For the text-containing cell, return its midpoint in (X, Y) coordinate format. 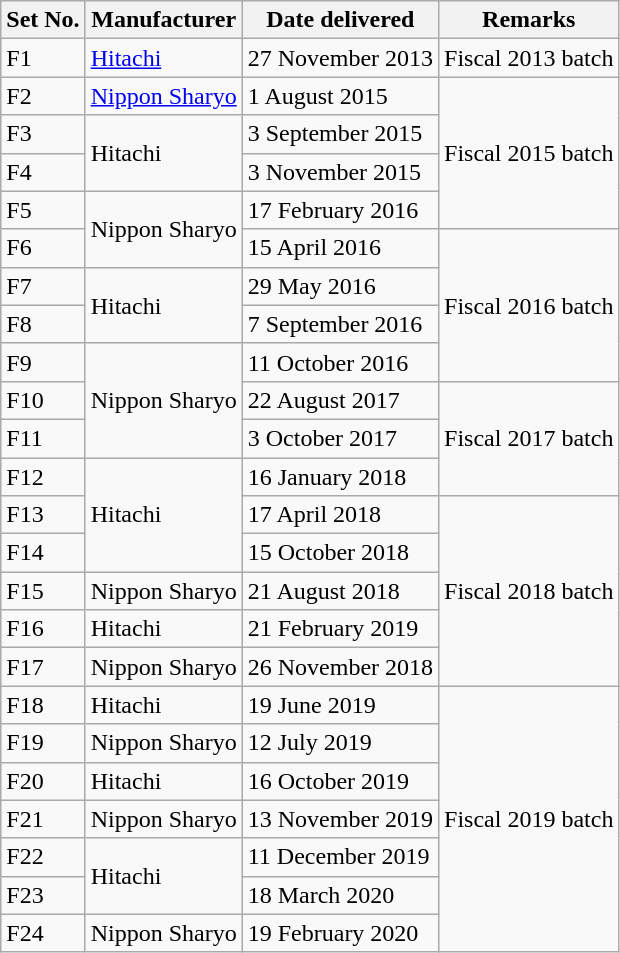
13 November 2019 (340, 819)
F12 (43, 477)
F24 (43, 933)
F2 (43, 96)
F15 (43, 591)
Fiscal 2017 batch (529, 438)
Manufacturer (164, 20)
F22 (43, 857)
Set No. (43, 20)
27 November 2013 (340, 58)
21 February 2019 (340, 629)
F13 (43, 515)
21 August 2018 (340, 591)
19 February 2020 (340, 933)
15 October 2018 (340, 553)
F20 (43, 781)
3 September 2015 (340, 134)
Fiscal 2015 batch (529, 153)
F1 (43, 58)
F6 (43, 248)
F7 (43, 286)
17 April 2018 (340, 515)
F21 (43, 819)
Fiscal 2016 batch (529, 305)
F5 (43, 210)
3 November 2015 (340, 172)
F17 (43, 667)
F23 (43, 895)
Date delivered (340, 20)
1 August 2015 (340, 96)
3 October 2017 (340, 438)
16 January 2018 (340, 477)
11 December 2019 (340, 857)
19 June 2019 (340, 705)
16 October 2019 (340, 781)
F16 (43, 629)
F4 (43, 172)
F9 (43, 362)
18 March 2020 (340, 895)
15 April 2016 (340, 248)
F18 (43, 705)
Fiscal 2019 batch (529, 819)
7 September 2016 (340, 324)
F11 (43, 438)
F14 (43, 553)
11 October 2016 (340, 362)
F10 (43, 400)
12 July 2019 (340, 743)
29 May 2016 (340, 286)
Fiscal 2018 batch (529, 591)
F19 (43, 743)
Remarks (529, 20)
F3 (43, 134)
26 November 2018 (340, 667)
22 August 2017 (340, 400)
17 February 2016 (340, 210)
Fiscal 2013 batch (529, 58)
F8 (43, 324)
